Provide the [x, y] coordinate of the cell's center where the given text is located.  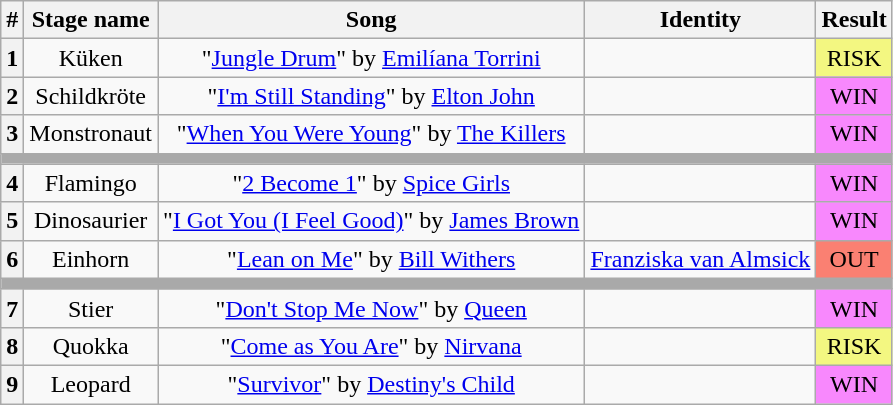
4 [12, 183]
5 [12, 221]
Stier [91, 308]
Leopard [91, 384]
OUT [854, 259]
Quokka [91, 346]
2 [12, 96]
Result [854, 20]
"2 Become 1" by Spice Girls [372, 183]
Monstronaut [91, 134]
1 [12, 58]
Song [372, 20]
Stage name [91, 20]
"When You Were Young" by The Killers [372, 134]
7 [12, 308]
Identity [700, 20]
3 [12, 134]
Schildkröte [91, 96]
"I Got You (I Feel Good)" by James Brown [372, 221]
"Don't Stop Me Now" by Queen [372, 308]
Dinosaurier [91, 221]
"Lean on Me" by Bill Withers [372, 259]
Franziska van Almsick [700, 259]
8 [12, 346]
Küken [91, 58]
Flamingo [91, 183]
# [12, 20]
6 [12, 259]
9 [12, 384]
"Jungle Drum" by Emilíana Torrini [372, 58]
"I'm Still Standing" by Elton John [372, 96]
"Survivor" by Destiny's Child [372, 384]
Einhorn [91, 259]
"Come as You Are" by Nirvana [372, 346]
